Search for the cell housing the specified text and yield its [X, Y] center coordinate. 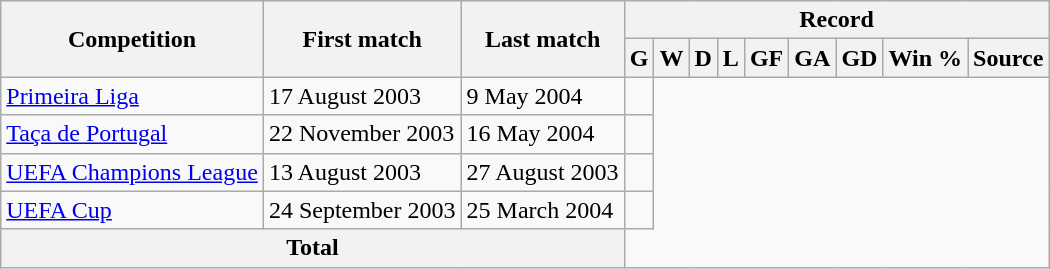
GA [812, 58]
UEFA Champions League [132, 172]
D [703, 58]
W [672, 58]
Taça de Portugal [132, 134]
Source [1008, 58]
Win % [926, 58]
Primeira Liga [132, 96]
GD [860, 58]
27 August 2003 [542, 172]
G [639, 58]
25 March 2004 [542, 210]
Last match [542, 39]
16 May 2004 [542, 134]
Record [836, 20]
9 May 2004 [542, 96]
First match [362, 39]
UEFA Cup [132, 210]
13 August 2003 [362, 172]
GF [766, 58]
Competition [132, 39]
L [730, 58]
24 September 2003 [362, 210]
17 August 2003 [362, 96]
22 November 2003 [362, 134]
Total [312, 248]
